Detect which cell encompasses the target text, then output its [X, Y] center coordinate. 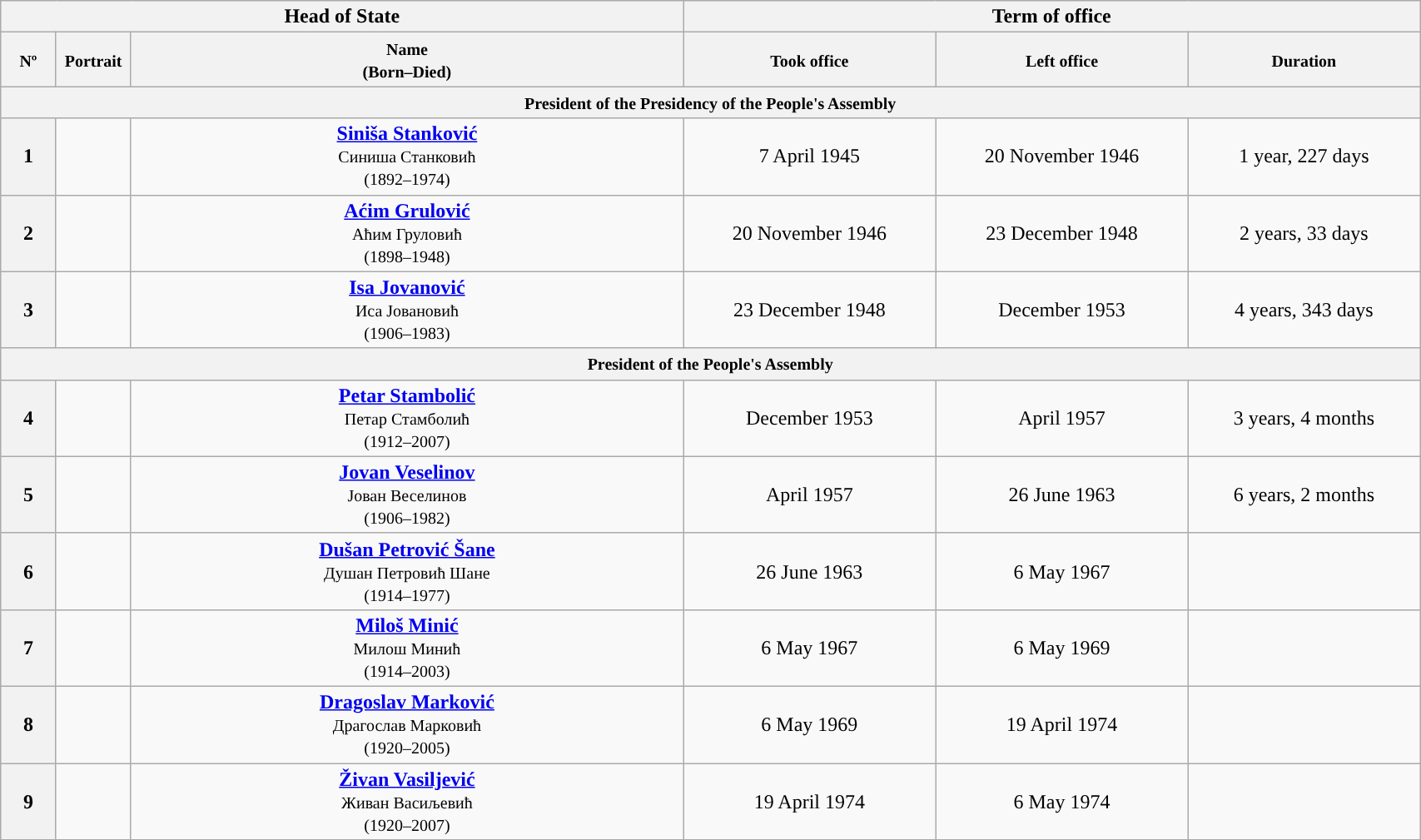
7 April 1945 [809, 157]
Isa JovanovićИса Јовановић(1906–1983) [407, 310]
5 [28, 495]
2 [28, 233]
Aćim GrulovićАћим Груловић(1898–1948) [407, 233]
1 year, 227 days [1304, 157]
6 [28, 571]
9 [28, 801]
6 May 1974 [1062, 801]
4 [28, 418]
Petar StambolićПетар Стамболић(1912–2007) [407, 418]
7 [28, 648]
Term of office [1052, 17]
Živan VasiljevićЖиван Васиљевић(1920–2007) [407, 801]
Siniša StankovićСиниша Станковић(1892–1974) [407, 157]
Jovan VeselinovЈован Веселинов(1906–1982) [407, 495]
Left office [1062, 60]
Duration [1304, 60]
2 years, 33 days [1304, 233]
Dušan Petrović ŠaneДушан Петровић Шане(1914–1977) [407, 571]
6 years, 2 months [1304, 495]
3 [28, 310]
8 [28, 724]
Dragoslav MarkovićДрагослав Марковић(1920–2005) [407, 724]
3 years, 4 months [1304, 418]
President of the People's Assembly [711, 364]
President of the Presidency of the People's Assembly [711, 102]
Head of State [342, 17]
Took office [809, 60]
Portrait [93, 60]
4 years, 343 days [1304, 310]
Miloš MinićМилош Минић(1914–2003) [407, 648]
Name(Born–Died) [407, 60]
1 [28, 157]
Nº [28, 60]
